Scan for the cell matching the given text and deliver its [x, y] coordinate at center. 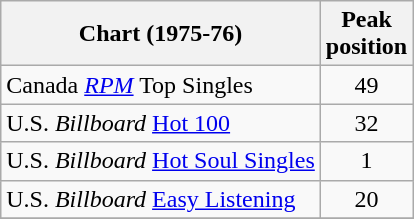
Canada RPM Top Singles [161, 85]
U.S. Billboard Hot Soul Singles [161, 161]
49 [366, 85]
Chart (1975-76) [161, 34]
U.S. Billboard Easy Listening [161, 199]
20 [366, 199]
Peakposition [366, 34]
U.S. Billboard Hot 100 [161, 123]
1 [366, 161]
32 [366, 123]
